Detect which cell encompasses the target text, then output its [x, y] center coordinate. 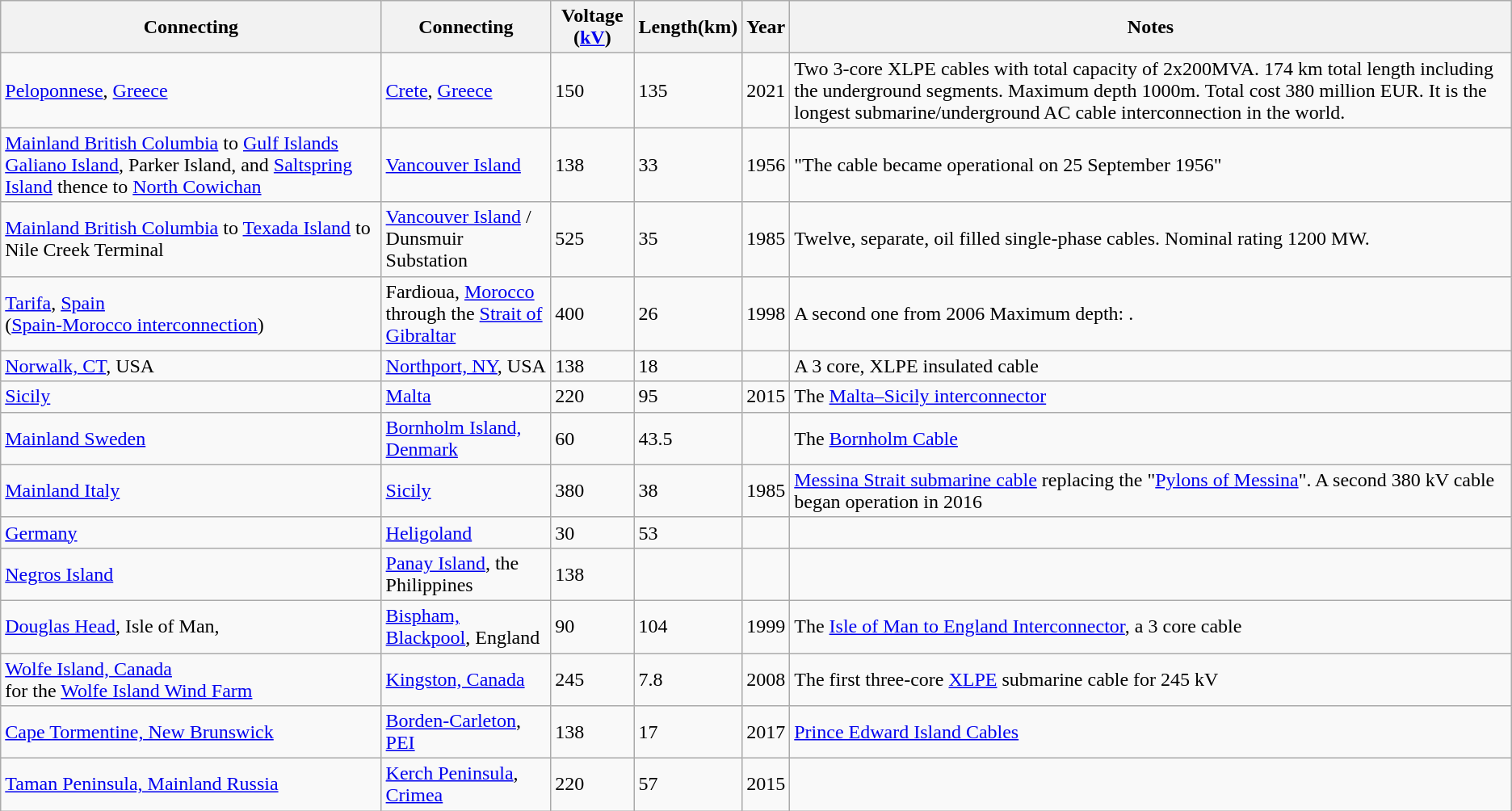
Year [766, 27]
2008 [766, 679]
The Bornholm Cable [1151, 438]
2017 [766, 732]
525 [593, 239]
Peloponnese, Greece [191, 90]
Mainland British Columbia to Gulf Islands Galiano Island, Parker Island, and Saltspring Island thence to North Cowichan [191, 165]
400 [593, 313]
Kerch Peninsula, Crimea [466, 785]
Fardioua, Morocco through the Strait of Gibraltar [466, 313]
"The cable became operational on 25 September 1956" [1151, 165]
135 [688, 90]
Panay Island, the Philippines [466, 574]
43.5 [688, 438]
Mainland British Columbia to Texada Island to Nile Creek Terminal [191, 239]
104 [688, 627]
33 [688, 165]
Cape Tormentine, New Brunswick [191, 732]
245 [593, 679]
Voltage (kV) [593, 27]
The first three-core XLPE submarine cable for 245 kV [1151, 679]
150 [593, 90]
Kingston, Canada [466, 679]
26 [688, 313]
Twelve, separate, oil filled single-phase cables. Nominal rating 1200 MW. [1151, 239]
95 [688, 397]
18 [688, 366]
Negros Island [191, 574]
Messina Strait submarine cable replacing the "Pylons of Messina". A second 380 kV cable began operation in 2016 [1151, 491]
60 [593, 438]
1956 [766, 165]
A second one from 2006 Maximum depth: . [1151, 313]
Bispham, Blackpool, England [466, 627]
1999 [766, 627]
Taman Peninsula, Mainland Russia [191, 785]
The Isle of Man to England Interconnector, a 3 core cable [1151, 627]
Tarifa, Spain (Spain-Morocco interconnection) [191, 313]
Malta [466, 397]
Bornholm Island, Denmark [466, 438]
53 [688, 532]
30 [593, 532]
Mainland Sweden [191, 438]
Vancouver Island / Dunsmuir Substation [466, 239]
90 [593, 627]
Length(km) [688, 27]
Borden-Carleton, PEI [466, 732]
Norwalk, CT, USA [191, 366]
Crete, Greece [466, 90]
7.8 [688, 679]
38 [688, 491]
17 [688, 732]
Prince Edward Island Cables [1151, 732]
35 [688, 239]
A 3 core, XLPE insulated cable [1151, 366]
Mainland Italy [191, 491]
57 [688, 785]
Douglas Head, Isle of Man, [191, 627]
Notes [1151, 27]
Heligoland [466, 532]
Germany [191, 532]
380 [593, 491]
Vancouver Island [466, 165]
Wolfe Island, Canada for the Wolfe Island Wind Farm [191, 679]
2021 [766, 90]
The Malta–Sicily interconnector [1151, 397]
1998 [766, 313]
Northport, NY, USA [466, 366]
